Return the (x, y) coordinate for the center point of the cell that contains the specified text.  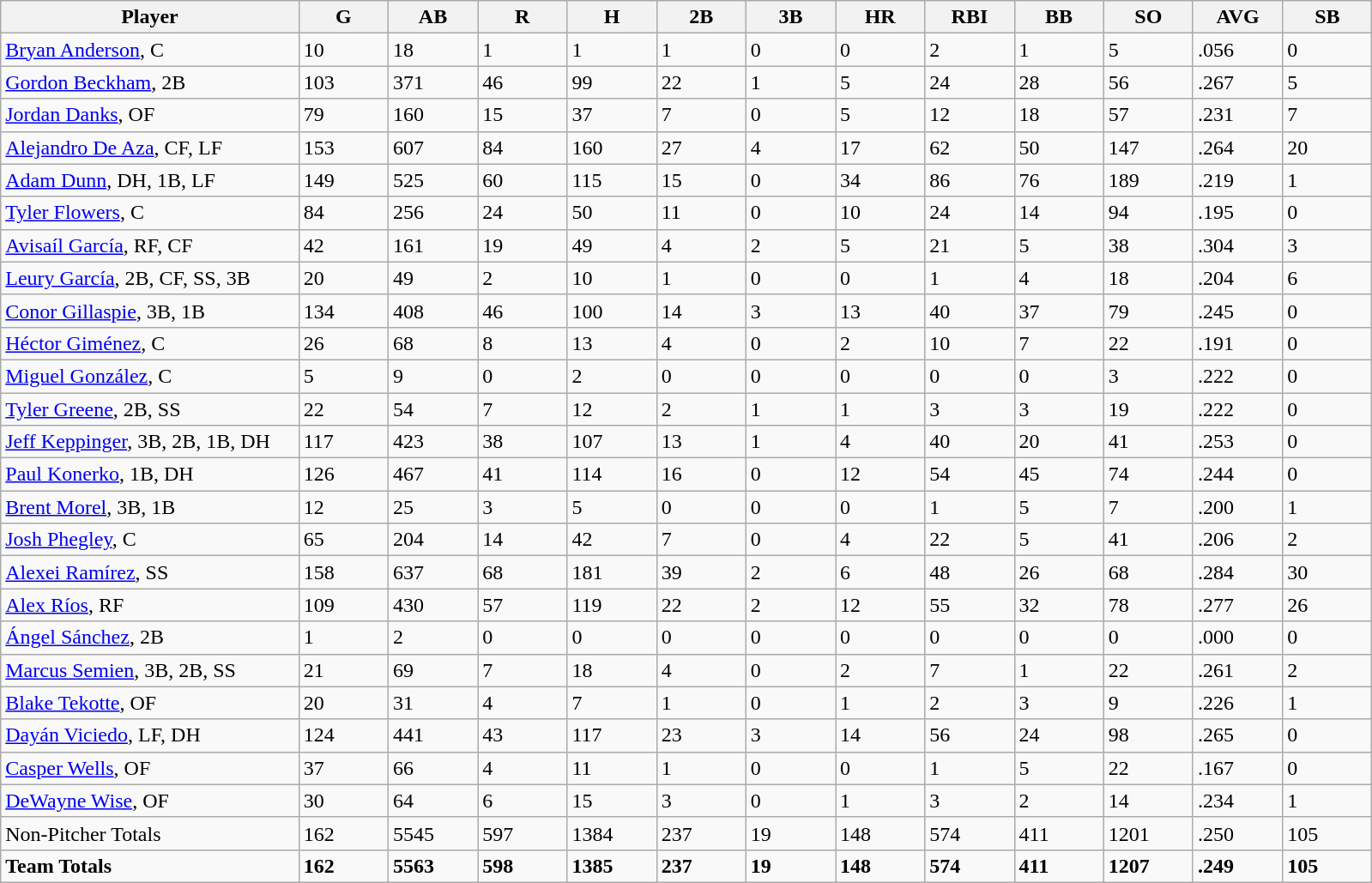
Non-Pitcher Totals (149, 833)
189 (1148, 180)
.204 (1237, 278)
1384 (612, 833)
Tyler Flowers, C (149, 213)
.244 (1237, 475)
.264 (1237, 148)
17 (880, 148)
32 (1059, 605)
.195 (1237, 213)
.253 (1237, 442)
.265 (1237, 735)
R (523, 17)
Brent Morel, 3B, 1B (149, 507)
48 (970, 572)
Blake Tekotte, OF (149, 703)
62 (970, 148)
119 (612, 605)
430 (432, 605)
.231 (1237, 115)
109 (343, 605)
Miguel González, C (149, 376)
64 (432, 801)
.226 (1237, 703)
147 (1148, 148)
5545 (432, 833)
69 (432, 670)
1385 (612, 866)
598 (523, 866)
.249 (1237, 866)
65 (343, 540)
45 (1059, 475)
Dayán Viciedo, LF, DH (149, 735)
SB (1327, 17)
AB (432, 17)
.250 (1237, 833)
371 (432, 82)
Team Totals (149, 866)
153 (343, 148)
158 (343, 572)
Player (149, 17)
5563 (432, 866)
RBI (970, 17)
.056 (1237, 50)
597 (523, 833)
Casper Wells, OF (149, 768)
Bryan Anderson, C (149, 50)
34 (880, 180)
BB (1059, 17)
43 (523, 735)
.261 (1237, 670)
126 (343, 475)
Marcus Semien, 3B, 2B, SS (149, 670)
Avisaíl García, RF, CF (149, 245)
Héctor Giménez, C (149, 343)
1207 (1148, 866)
94 (1148, 213)
.234 (1237, 801)
39 (701, 572)
.284 (1237, 572)
107 (612, 442)
149 (343, 180)
8 (523, 343)
1201 (1148, 833)
98 (1148, 735)
74 (1148, 475)
86 (970, 180)
.277 (1237, 605)
28 (1059, 82)
66 (432, 768)
114 (612, 475)
.206 (1237, 540)
16 (701, 475)
78 (1148, 605)
27 (701, 148)
181 (612, 572)
Ángel Sánchez, 2B (149, 638)
60 (523, 180)
134 (343, 311)
100 (612, 311)
Jeff Keppinger, 3B, 2B, 1B, DH (149, 442)
Gordon Beckham, 2B (149, 82)
161 (432, 245)
55 (970, 605)
2B (701, 17)
Tyler Greene, 2B, SS (149, 409)
23 (701, 735)
103 (343, 82)
115 (612, 180)
.267 (1237, 82)
25 (432, 507)
.167 (1237, 768)
525 (432, 180)
.200 (1237, 507)
Alejandro De Aza, CF, LF (149, 148)
204 (432, 540)
Alex Ríos, RF (149, 605)
467 (432, 475)
256 (432, 213)
637 (432, 572)
Leury García, 2B, CF, SS, 3B (149, 278)
Conor Gillaspie, 3B, 1B (149, 311)
Jordan Danks, OF (149, 115)
Alexei Ramírez, SS (149, 572)
Adam Dunn, DH, 1B, LF (149, 180)
G (343, 17)
HR (880, 17)
Paul Konerko, 1B, DH (149, 475)
441 (432, 735)
607 (432, 148)
.304 (1237, 245)
DeWayne Wise, OF (149, 801)
423 (432, 442)
76 (1059, 180)
.219 (1237, 180)
Josh Phegley, C (149, 540)
AVG (1237, 17)
SO (1148, 17)
99 (612, 82)
31 (432, 703)
.191 (1237, 343)
408 (432, 311)
.245 (1237, 311)
H (612, 17)
124 (343, 735)
3B (790, 17)
.000 (1237, 638)
